Return the (X, Y) coordinate for the center point of the cell that contains the specified text.  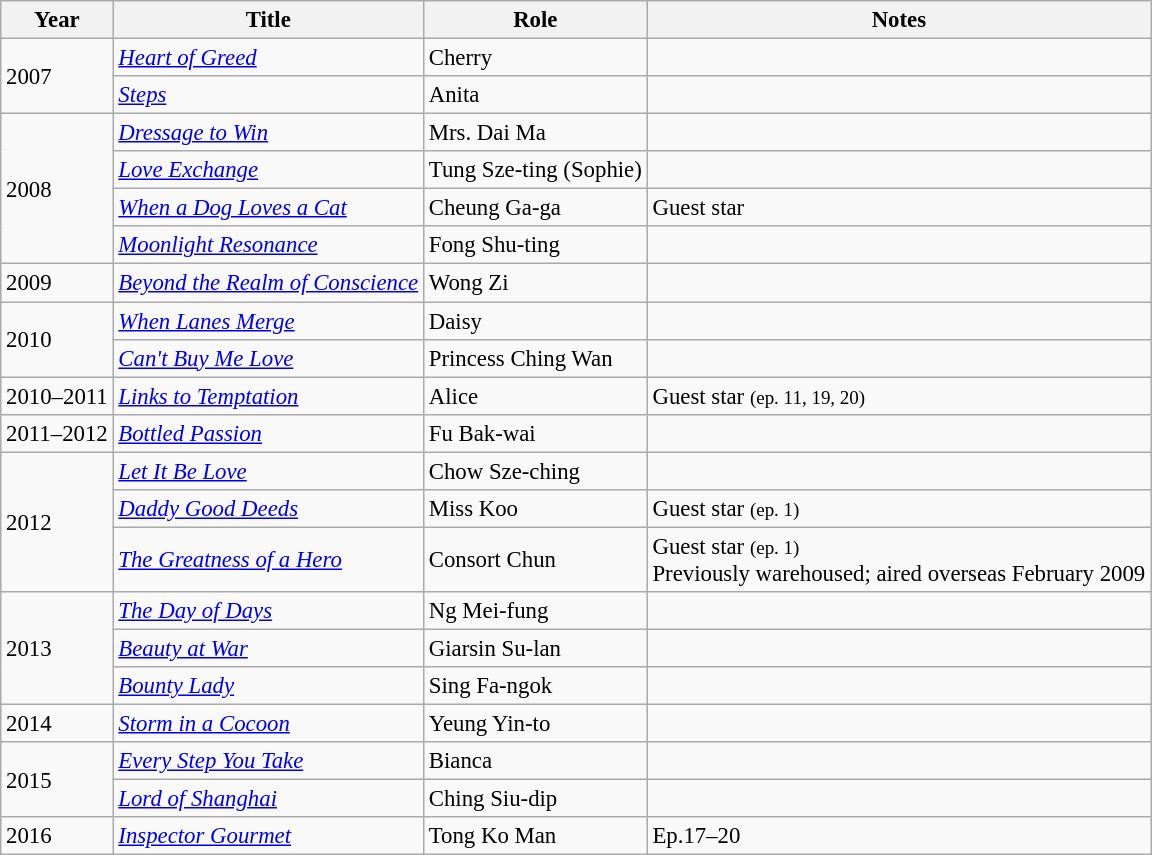
Yeung Yin-to (535, 724)
Beauty at War (268, 648)
Fu Bak-wai (535, 433)
Anita (535, 95)
Notes (898, 20)
Storm in a Cocoon (268, 724)
2010–2011 (57, 396)
2014 (57, 724)
Moonlight Resonance (268, 245)
Cherry (535, 58)
2012 (57, 522)
Ng Mei-fung (535, 611)
Can't Buy Me Love (268, 358)
The Greatness of a Hero (268, 560)
Lord of Shanghai (268, 799)
Title (268, 20)
2011–2012 (57, 433)
Let It Be Love (268, 471)
Consort Chun (535, 560)
Chow Sze-ching (535, 471)
2013 (57, 648)
Bianca (535, 761)
Mrs. Dai Ma (535, 133)
Tong Ko Man (535, 836)
Beyond the Realm of Conscience (268, 283)
Guest star (898, 208)
Bottled Passion (268, 433)
The Day of Days (268, 611)
Princess Ching Wan (535, 358)
Bounty Lady (268, 686)
Daddy Good Deeds (268, 509)
Love Exchange (268, 170)
Cheung Ga-ga (535, 208)
2015 (57, 780)
Fong Shu-ting (535, 245)
Heart of Greed (268, 58)
When a Dog Loves a Cat (268, 208)
Ep.17–20 (898, 836)
Tung Sze-ting (Sophie) (535, 170)
When Lanes Merge (268, 321)
Sing Fa-ngok (535, 686)
Every Step You Take (268, 761)
Inspector Gourmet (268, 836)
Year (57, 20)
Role (535, 20)
2008 (57, 189)
Guest star (ep. 11, 19, 20) (898, 396)
Giarsin Su-lan (535, 648)
2009 (57, 283)
Guest star (ep. 1) (898, 509)
Ching Siu-dip (535, 799)
Steps (268, 95)
2016 (57, 836)
Miss Koo (535, 509)
Links to Temptation (268, 396)
Alice (535, 396)
2007 (57, 76)
Guest star (ep. 1) Previously warehoused; aired overseas February 2009 (898, 560)
Dressage to Win (268, 133)
2010 (57, 340)
Daisy (535, 321)
Wong Zi (535, 283)
